Pinpoint the cell where the given text exists, returning its [x, y] midpoint coordinate. 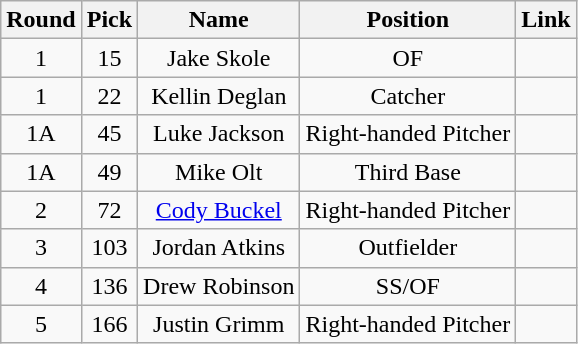
22 [109, 96]
OF [408, 58]
72 [109, 210]
Third Base [408, 172]
136 [109, 286]
Drew Robinson [219, 286]
45 [109, 134]
Luke Jackson [219, 134]
15 [109, 58]
Jake Skole [219, 58]
Mike Olt [219, 172]
3 [41, 248]
Cody Buckel [219, 210]
Outfielder [408, 248]
Pick [109, 20]
Link [546, 20]
4 [41, 286]
Kellin Deglan [219, 96]
Round [41, 20]
Position [408, 20]
103 [109, 248]
49 [109, 172]
SS/OF [408, 286]
Justin Grimm [219, 324]
166 [109, 324]
5 [41, 324]
2 [41, 210]
Jordan Atkins [219, 248]
Catcher [408, 96]
Name [219, 20]
